Capture the cell that displays the provided text and extract its (X, Y) central coordinate. 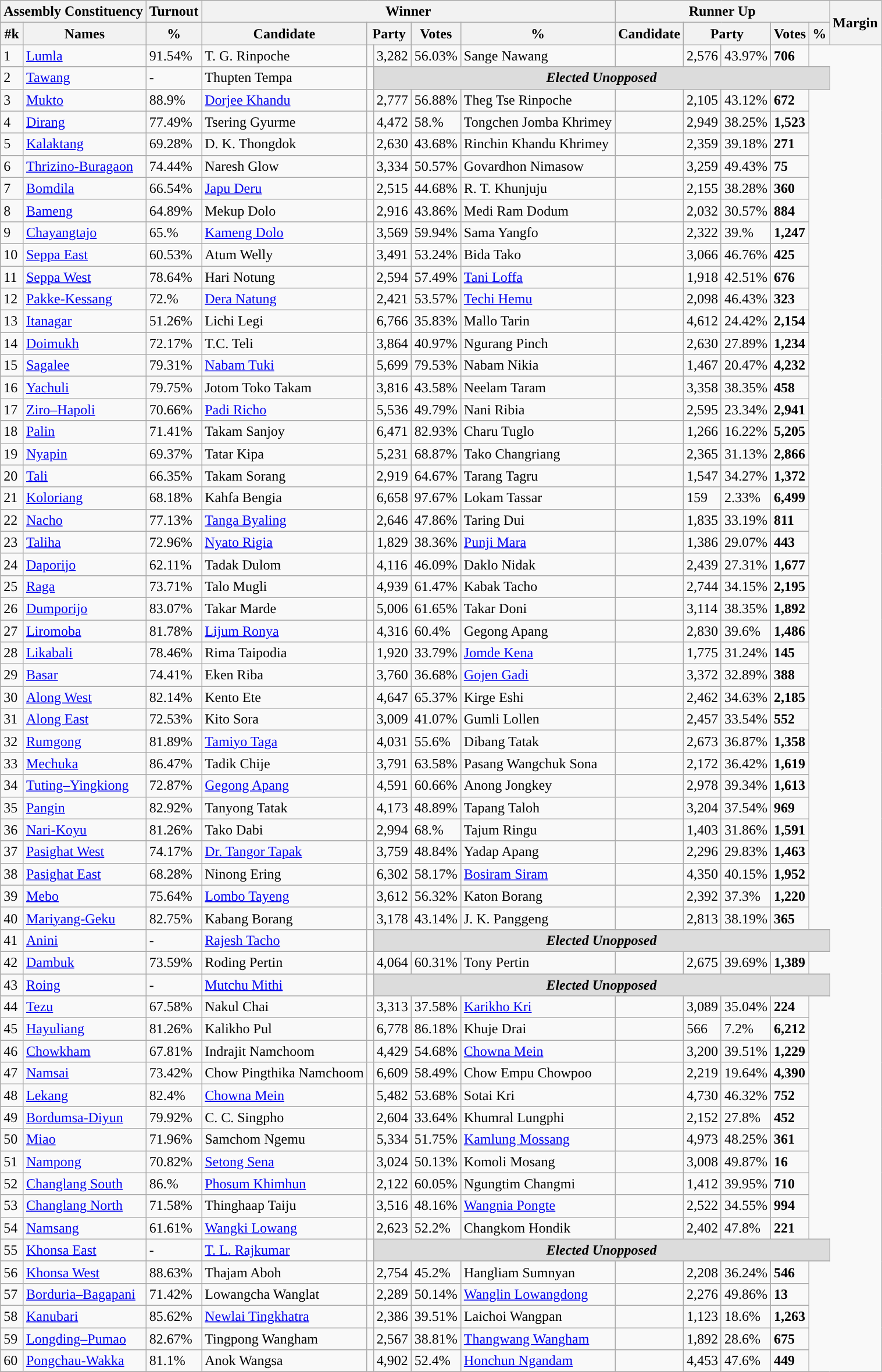
Rajesh Tacho (284, 940)
Chayangtajo (84, 232)
1,918 (702, 277)
2,208 (702, 1272)
71.42% (174, 1294)
38.81% (436, 1338)
48.25% (745, 1140)
82.92% (174, 808)
62.11% (174, 564)
C. C. Singpho (284, 1117)
23 (12, 542)
36.68% (436, 675)
66.54% (174, 188)
29.07% (745, 542)
Raga (84, 586)
40.15% (745, 874)
Tamiyo Taga (284, 741)
Rima Taipodia (284, 653)
2,623 (392, 1228)
36.42% (745, 764)
6,212 (790, 1029)
2,515 (392, 188)
Tongchen Jomba Khrimey (537, 122)
Kanubari (84, 1316)
2,155 (702, 188)
Wangnia Pongte (537, 1206)
27.31% (745, 564)
Bameng (84, 210)
1,386 (702, 542)
4,429 (392, 1051)
4,612 (702, 321)
60.05% (436, 1184)
73.42% (174, 1073)
Lichi Legi (284, 321)
60.66% (436, 786)
51.75% (436, 1140)
Rinchin Khandu Khrimey (537, 144)
5,006 (392, 608)
6,302 (392, 874)
Miao (84, 1140)
33 (12, 764)
Pasighat West (84, 852)
4,453 (702, 1361)
58 (12, 1316)
Dirang (84, 122)
546 (790, 1272)
71.41% (174, 432)
Yachuli (84, 388)
32.89% (745, 675)
24.42% (745, 321)
2,830 (702, 631)
706 (790, 56)
7 (12, 188)
1,372 (790, 476)
Along West (84, 697)
Tajum Ringu (537, 830)
Khonsa East (84, 1250)
Likabali (84, 653)
Neelam Taram (537, 388)
Itanagar (84, 321)
Newlai Tingkhatra (284, 1316)
Lokam Tassar (537, 498)
T.C. Teli (284, 343)
Ngungtim Changmi (537, 1184)
Padi Richo (284, 410)
2,276 (702, 1294)
37 (12, 852)
20.47% (745, 366)
672 (790, 100)
46.32% (745, 1095)
R. T. Khunjuju (537, 188)
49.86% (745, 1294)
68.28% (174, 874)
35.04% (745, 1007)
Khonsa West (84, 1272)
30 (12, 697)
Dumporijo (84, 608)
54.68% (436, 1051)
Tadik Chije (284, 764)
2,154 (790, 321)
1,123 (702, 1316)
53.24% (436, 255)
3,204 (702, 808)
811 (790, 520)
Pakke-Kessang (84, 299)
Ngurang Pinch (537, 343)
75 (790, 166)
43.97% (745, 56)
2,675 (702, 962)
38 (12, 874)
73.71% (174, 586)
2,439 (702, 564)
4 (12, 122)
Kento Ete (284, 697)
2,289 (392, 1294)
4,973 (702, 1140)
Tanyong Tatak (284, 808)
43.86% (436, 210)
Dorjee Khandu (284, 100)
1,229 (790, 1051)
36 (12, 830)
1,467 (702, 366)
34.15% (745, 586)
59 (12, 1338)
1,220 (790, 896)
4,173 (392, 808)
67.81% (174, 1051)
5,231 (392, 454)
Hari Notung (284, 277)
18 (12, 432)
Takar Doni (537, 608)
59.94% (436, 232)
425 (790, 255)
Seppa West (84, 277)
88.9% (174, 100)
52.4% (436, 1361)
Tani Loffa (537, 277)
78.64% (174, 277)
86.47% (174, 764)
Gojen Gadi (537, 675)
48.84% (436, 852)
36.24% (745, 1272)
10 (12, 255)
38.28% (745, 188)
Nyato Rigia (284, 542)
Ninong Ering (284, 874)
52.2% (436, 1228)
68.% (436, 830)
2,595 (702, 410)
6,778 (392, 1029)
Bida Tako (537, 255)
86.% (174, 1184)
50.14% (436, 1294)
Anong Jongkey (537, 786)
Theg Tse Rinpoche (537, 100)
43.68% (436, 144)
Changlang North (84, 1206)
2,949 (702, 122)
32 (12, 741)
81.89% (174, 741)
Indrajit Namchoom (284, 1051)
82.75% (174, 918)
Takam Sorang (284, 476)
Sotai Kri (537, 1095)
31.24% (745, 653)
Tingpong Wangham (284, 1338)
3,372 (702, 675)
58.% (436, 122)
33.19% (745, 520)
T. G. Rinpoche (284, 56)
Lombo Tayeng (284, 896)
Tako Changriang (537, 454)
75.64% (174, 896)
4,316 (392, 631)
79.75% (174, 388)
271 (790, 144)
Tony Pertin (537, 962)
Sange Nawang (537, 56)
Basar (84, 675)
12 (12, 299)
22 (12, 520)
1,403 (702, 830)
4,064 (392, 962)
Namsai (84, 1073)
1,523 (790, 122)
2,185 (790, 697)
1,613 (790, 786)
38.36% (436, 542)
Tuting–Yingkiong (84, 786)
Setong Sena (284, 1162)
3,024 (392, 1162)
Eken Riba (284, 675)
2,567 (392, 1338)
2,122 (392, 1184)
Dambuk (84, 962)
35.83% (436, 321)
2,098 (702, 299)
Techi Hemu (537, 299)
Mutchu Mithi (284, 985)
552 (790, 719)
2,866 (790, 454)
Daklo Nidak (537, 564)
3,791 (392, 764)
58.49% (436, 1073)
D. K. Thongdok (284, 144)
45.2% (436, 1272)
Nyapin (84, 454)
Tanga Byaling (284, 520)
J. K. Panggeng (537, 918)
46.09% (436, 564)
61.65% (436, 608)
88.63% (174, 1272)
443 (790, 542)
4,730 (702, 1095)
Kabak Tacho (537, 586)
Wangki Lowang (284, 1228)
Komoli Mosang (537, 1162)
Pasang Wangchuk Sona (537, 764)
Dibang Tatak (537, 741)
Jomde Kena (537, 653)
54 (12, 1228)
2,994 (392, 830)
Mekup Dolo (284, 210)
Winner (408, 12)
1,412 (702, 1184)
71.96% (174, 1140)
Kalaktang (84, 144)
4,031 (392, 741)
48 (12, 1095)
31 (12, 719)
3 (12, 100)
1,234 (790, 343)
Karikho Kri (537, 1007)
Japu Deru (284, 188)
2,673 (702, 741)
56.88% (436, 100)
Kito Sora (284, 719)
1,263 (790, 1316)
30.57% (745, 210)
1 (12, 56)
34.55% (745, 1206)
2,978 (702, 786)
676 (790, 277)
4,939 (392, 586)
61.61% (174, 1228)
70.66% (174, 410)
3,760 (392, 675)
71.58% (174, 1206)
48.89% (436, 808)
Longding–Pumao (84, 1338)
2,386 (392, 1316)
1,247 (790, 232)
994 (790, 1206)
4,116 (392, 564)
6,766 (392, 321)
Tadak Dulom (284, 564)
86.18% (436, 1029)
2,322 (702, 232)
1,920 (392, 653)
Doimukh (84, 343)
24 (12, 564)
Anok Wangsa (284, 1361)
Roing (84, 985)
7.2% (745, 1029)
2,604 (392, 1117)
25 (12, 586)
36.87% (745, 741)
39.18% (745, 144)
2,296 (702, 852)
29.83% (745, 852)
6,658 (392, 498)
Nakul Chai (284, 1007)
Pongchau-Wakka (84, 1361)
3,491 (392, 255)
Lekang (84, 1095)
3,114 (702, 608)
969 (790, 808)
Bordumsa-Diyun (84, 1117)
Dera Natung (284, 299)
Khumral Lungphi (537, 1117)
Thupten Tempa (284, 78)
Tapang Taloh (537, 808)
Jotom Toko Takam (284, 388)
17 (12, 410)
48.16% (436, 1206)
Sagalee (84, 366)
Kahfa Bengia (284, 498)
2,919 (392, 476)
Mariyang-Geku (84, 918)
Tarang Tagru (537, 476)
1,677 (790, 564)
56.32% (436, 896)
3,066 (702, 255)
97.67% (436, 498)
5,205 (790, 432)
79.53% (436, 366)
1,835 (702, 520)
566 (702, 1029)
Taring Dui (537, 520)
Takam Sanjoy (284, 432)
39.6% (745, 631)
33.64% (436, 1117)
2,462 (702, 697)
884 (790, 210)
Anini (84, 940)
3,009 (392, 719)
Mukto (84, 100)
23.34% (745, 410)
47.8% (745, 1228)
41.07% (436, 719)
1,463 (790, 852)
4,232 (790, 366)
3,569 (392, 232)
3,516 (392, 1206)
14 (12, 343)
361 (790, 1140)
1,389 (790, 962)
27.8% (745, 1117)
57.49% (436, 277)
73.59% (174, 962)
6,499 (790, 498)
2,576 (702, 56)
63.58% (436, 764)
55.6% (436, 741)
2.33% (745, 498)
33.79% (436, 653)
Laichoi Wangpan (537, 1316)
Turnout (174, 12)
449 (790, 1361)
Pasighat East (84, 874)
4,902 (392, 1361)
5,699 (392, 366)
T. L. Rajkumar (284, 1250)
752 (790, 1095)
Medi Ram Dodum (537, 210)
64.67% (436, 476)
Katon Borang (537, 896)
1,775 (702, 653)
3,200 (702, 1051)
Lumla (84, 56)
34 (12, 786)
11 (12, 277)
39.95% (745, 1184)
3,313 (392, 1007)
Govardhon Nimasow (537, 166)
2,152 (702, 1117)
66.35% (174, 476)
72.96% (174, 542)
Sama Yangfo (537, 232)
Hayuliang (84, 1029)
60.31% (436, 962)
1,358 (790, 741)
72.87% (174, 786)
74.17% (174, 852)
4,472 (392, 122)
85.62% (174, 1316)
4,390 (790, 1073)
79.31% (174, 366)
458 (790, 388)
Kirge Eshi (537, 697)
19 (12, 454)
33.54% (745, 719)
56.03% (436, 56)
38.19% (745, 918)
43.14% (436, 918)
Tsering Gyurme (284, 122)
Names (84, 34)
Changkom Hondik (537, 1228)
51 (12, 1162)
Talo Mugli (284, 586)
675 (790, 1338)
82.4% (174, 1095)
8 (12, 210)
69.28% (174, 144)
60.53% (174, 255)
Nabam Nikia (537, 366)
53.68% (436, 1095)
159 (702, 498)
77.49% (174, 122)
Hangliam Sumnyan (537, 1272)
Nari-Koyu (84, 830)
49.79% (436, 410)
69.37% (174, 454)
65.% (174, 232)
82.67% (174, 1338)
3,008 (702, 1162)
83.07% (174, 608)
Gumli Lollen (537, 719)
Tali (84, 476)
65.37% (436, 697)
1,547 (702, 476)
3,178 (392, 918)
53.57% (436, 299)
Runner Up (722, 12)
9 (12, 232)
Along East (84, 719)
20 (12, 476)
82.14% (174, 697)
4,591 (392, 786)
Honchun Ngandam (537, 1361)
2,594 (392, 277)
26 (12, 608)
1,829 (392, 542)
Liromoba (84, 631)
46 (12, 1051)
Naresh Glow (284, 166)
Changlang South (84, 1184)
Koloriang (84, 498)
Roding Pertin (284, 962)
Palin (84, 432)
Thajam Aboh (284, 1272)
2 (12, 78)
Namsang (84, 1228)
Nabam Tuki (284, 366)
Thangwang Wangham (537, 1338)
3,612 (392, 896)
2,219 (702, 1073)
Ziro–Hapoli (84, 410)
15 (12, 366)
388 (790, 675)
43.12% (745, 100)
Tako Dabi (284, 830)
81.1% (174, 1361)
Taliha (84, 542)
31.13% (745, 454)
2,032 (702, 210)
Borduria–Bagapani (84, 1294)
Charu Tuglo (537, 432)
2,359 (702, 144)
56 (12, 1272)
1,266 (702, 432)
47.86% (436, 520)
2,941 (790, 410)
50 (12, 1140)
37.3% (745, 896)
224 (790, 1007)
2,754 (392, 1272)
72.53% (174, 719)
68.87% (436, 454)
42.51% (745, 277)
3,864 (392, 343)
5,482 (392, 1095)
4,350 (702, 874)
2,172 (702, 764)
35 (12, 808)
2,365 (702, 454)
2,457 (702, 719)
50.57% (436, 166)
74.44% (174, 166)
Thinghaap Taiju (284, 1206)
Chow Empu Chowpoo (537, 1073)
Mebo (84, 896)
3,759 (392, 852)
Takar Marde (284, 608)
34.27% (745, 476)
Kamlung Mossang (537, 1140)
31.86% (745, 830)
3,089 (702, 1007)
46.43% (745, 299)
Kameng Dolo (284, 232)
Atum Welly (284, 255)
Samchom Ngemu (284, 1140)
61.47% (436, 586)
57 (12, 1294)
77.13% (174, 520)
452 (790, 1117)
2,195 (790, 586)
51.26% (174, 321)
40 (12, 918)
37.58% (436, 1007)
Chow Pingthika Namchoom (284, 1073)
37.54% (745, 808)
Tezu (84, 1007)
Yadap Apang (537, 852)
2,813 (702, 918)
78.46% (174, 653)
Lowangcha Wanglat (284, 1294)
50.13% (436, 1162)
1,486 (790, 631)
55 (12, 1250)
Seppa East (84, 255)
82.93% (436, 432)
60.4% (436, 631)
Kalikho Pul (284, 1029)
Nampong (84, 1162)
40.97% (436, 343)
323 (790, 299)
74.41% (174, 675)
28.6% (745, 1338)
5 (12, 144)
46.76% (745, 255)
42 (12, 962)
41 (12, 940)
91.54% (174, 56)
67.58% (174, 1007)
Margin (855, 23)
27 (12, 631)
49.87% (745, 1162)
3,334 (392, 166)
49 (12, 1117)
Khuje Drai (537, 1029)
47 (12, 1073)
6,471 (392, 432)
145 (790, 653)
6,609 (392, 1073)
39.34% (745, 786)
79.92% (174, 1117)
Kabang Borang (284, 918)
Bosiram Siram (537, 874)
Nacho (84, 520)
39.% (745, 232)
710 (790, 1184)
365 (790, 918)
49.43% (745, 166)
72.17% (174, 343)
2,777 (392, 100)
2,744 (702, 586)
#k (12, 34)
64.89% (174, 210)
1,619 (790, 764)
Dr. Tangor Tapak (284, 852)
29 (12, 675)
5,536 (392, 410)
6 (12, 166)
39 (12, 896)
2,392 (702, 896)
70.82% (174, 1162)
72.% (174, 299)
2,402 (702, 1228)
Mallo Tarin (537, 321)
5,334 (392, 1140)
Rumgong (84, 741)
47.6% (745, 1361)
2,646 (392, 520)
Chowkham (84, 1051)
Bomdila (84, 188)
19.64% (745, 1073)
Assembly Constituency (73, 12)
43 (12, 985)
34.63% (745, 697)
2,421 (392, 299)
Thrizino-Buragaon (84, 166)
21 (12, 498)
44.68% (436, 188)
Phosum Khimhun (284, 1184)
Tatar Kipa (284, 454)
60 (12, 1361)
2,522 (702, 1206)
Nani Ribia (537, 410)
Mechuka (84, 764)
81.78% (174, 631)
3,259 (702, 166)
360 (790, 188)
44 (12, 1007)
18.6% (745, 1316)
53 (12, 1206)
1,591 (790, 830)
Daporijo (84, 564)
43.58% (436, 388)
45 (12, 1029)
3,282 (392, 56)
Lijum Ronya (284, 631)
Punji Mara (537, 542)
Wanglin Lowangdong (537, 1294)
4,647 (392, 697)
68.18% (174, 498)
27.89% (745, 343)
28 (12, 653)
58.17% (436, 874)
Pangin (84, 808)
221 (790, 1228)
3,816 (392, 388)
2,916 (392, 210)
16.22% (745, 432)
1,952 (790, 874)
52 (12, 1184)
2,105 (702, 100)
38.25% (745, 122)
39.69% (745, 962)
3,358 (702, 388)
Tawang (84, 78)
